Find where the given text appears and provide that cell's center as (X, Y) coordinate. 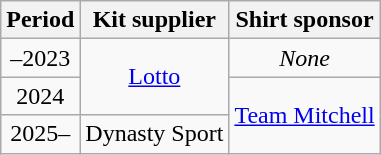
2025– (40, 134)
Team Mitchell (304, 115)
2024 (40, 96)
Period (40, 20)
Lotto (154, 77)
Dynasty Sport (154, 134)
None (304, 58)
–2023 (40, 58)
Shirt sponsor (304, 20)
Kit supplier (154, 20)
